Provide the (X, Y) coordinate of the cell's center where the given text is located.  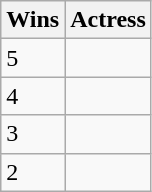
4 (33, 96)
3 (33, 134)
5 (33, 58)
2 (33, 172)
Wins (33, 20)
Actress (108, 20)
